Return the [X, Y] coordinate for the center point of the cell that contains the specified text.  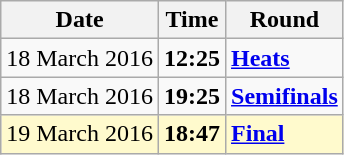
Heats [285, 58]
Time [192, 20]
Final [285, 134]
19:25 [192, 96]
18:47 [192, 134]
19 March 2016 [80, 134]
Semifinals [285, 96]
12:25 [192, 58]
Date [80, 20]
Round [285, 20]
